Identify which cell holds the provided text, then report its (x, y) central coordinate. 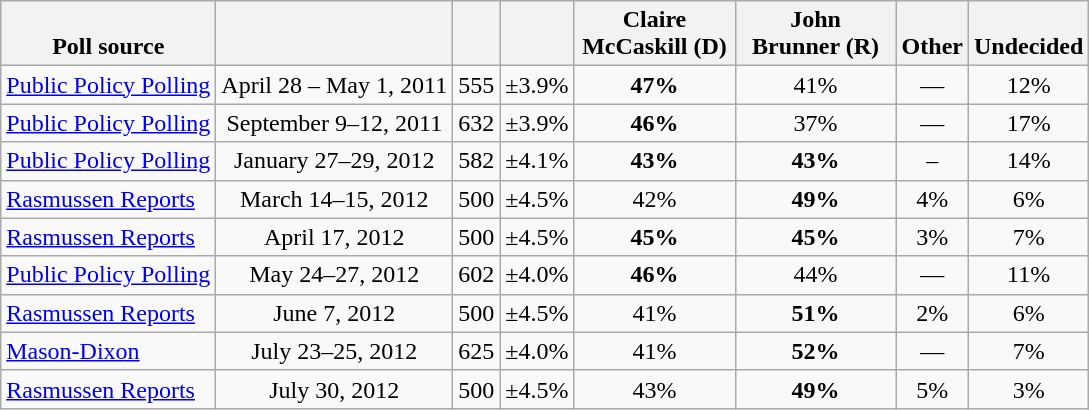
June 7, 2012 (334, 313)
42% (654, 199)
555 (476, 85)
4% (932, 199)
625 (476, 351)
March 14–15, 2012 (334, 199)
JohnBrunner (R) (816, 34)
±4.1% (537, 161)
Undecided (1028, 34)
April 28 – May 1, 2011 (334, 85)
Mason-Dixon (108, 351)
April 17, 2012 (334, 237)
July 23–25, 2012 (334, 351)
582 (476, 161)
January 27–29, 2012 (334, 161)
602 (476, 275)
5% (932, 389)
July 30, 2012 (334, 389)
May 24–27, 2012 (334, 275)
47% (654, 85)
11% (1028, 275)
– (932, 161)
37% (816, 123)
44% (816, 275)
Other (932, 34)
2% (932, 313)
632 (476, 123)
12% (1028, 85)
17% (1028, 123)
ClaireMcCaskill (D) (654, 34)
14% (1028, 161)
September 9–12, 2011 (334, 123)
Poll source (108, 34)
51% (816, 313)
52% (816, 351)
